For the text-containing cell, return its midpoint in (X, Y) coordinate format. 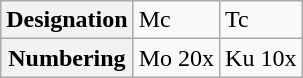
Designation (67, 20)
Mc (176, 20)
Ku 10x (261, 58)
Numbering (67, 58)
Tc (261, 20)
Mo 20x (176, 58)
